Locate the cell with the specified text and output its [X, Y] center coordinate. 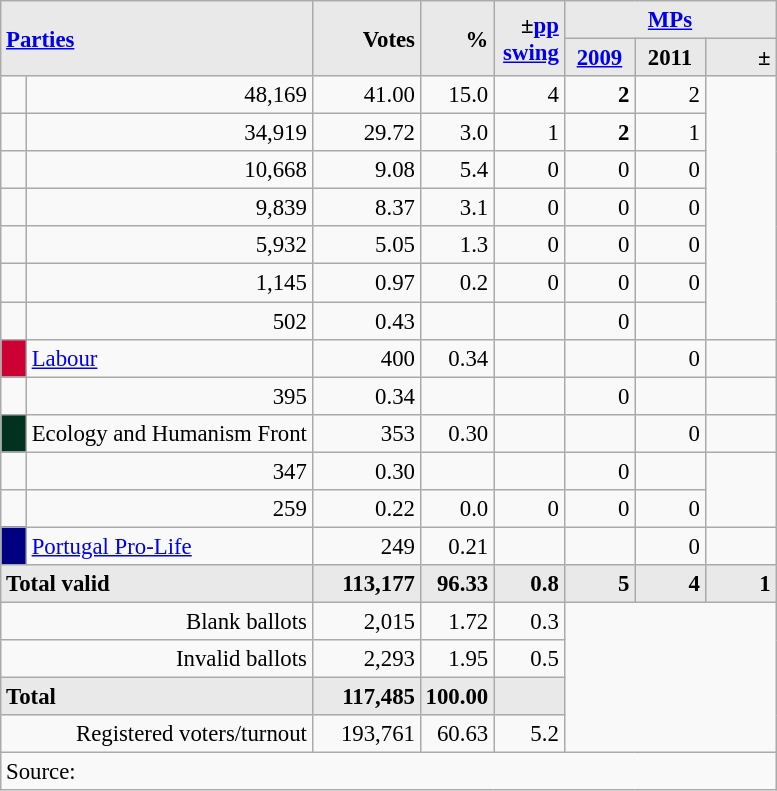
5,932 [169, 245]
1.72 [456, 621]
0.97 [366, 283]
96.33 [456, 584]
347 [169, 471]
% [456, 38]
0.3 [530, 621]
Ecology and Humanism Front [169, 433]
113,177 [366, 584]
5.4 [456, 170]
2011 [670, 58]
Votes [366, 38]
2,015 [366, 621]
41.00 [366, 95]
5.2 [530, 734]
5 [600, 584]
2,293 [366, 659]
353 [366, 433]
3.0 [456, 133]
0.43 [366, 321]
34,919 [169, 133]
0.0 [456, 509]
Registered voters/turnout [156, 734]
1.3 [456, 245]
10,668 [169, 170]
8.37 [366, 208]
Invalid ballots [156, 659]
502 [169, 321]
Labour [169, 358]
15.0 [456, 95]
Portugal Pro-Life [169, 546]
193,761 [366, 734]
249 [366, 546]
Parties [156, 38]
2009 [600, 58]
Total [156, 697]
0.5 [530, 659]
1,145 [169, 283]
1.95 [456, 659]
0.22 [366, 509]
±pp swing [530, 38]
29.72 [366, 133]
117,485 [366, 697]
0.21 [456, 546]
9.08 [366, 170]
259 [169, 509]
3.1 [456, 208]
48,169 [169, 95]
Blank ballots [156, 621]
Total valid [156, 584]
± [740, 58]
9,839 [169, 208]
MPs [670, 20]
0.2 [456, 283]
Source: [388, 772]
400 [366, 358]
100.00 [456, 697]
5.05 [366, 245]
395 [169, 396]
60.63 [456, 734]
0.8 [530, 584]
